Scan for the cell matching the given text and deliver its [X, Y] coordinate at center. 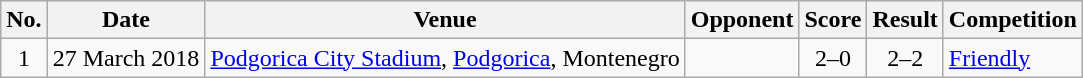
Friendly [1012, 58]
Score [833, 20]
No. [24, 20]
2–0 [833, 58]
Competition [1012, 20]
2–2 [905, 58]
Podgorica City Stadium, Podgorica, Montenegro [445, 58]
Result [905, 20]
27 March 2018 [126, 58]
Date [126, 20]
Opponent [742, 20]
1 [24, 58]
Venue [445, 20]
